Scan for the cell matching the given text and deliver its (X, Y) coordinate at center. 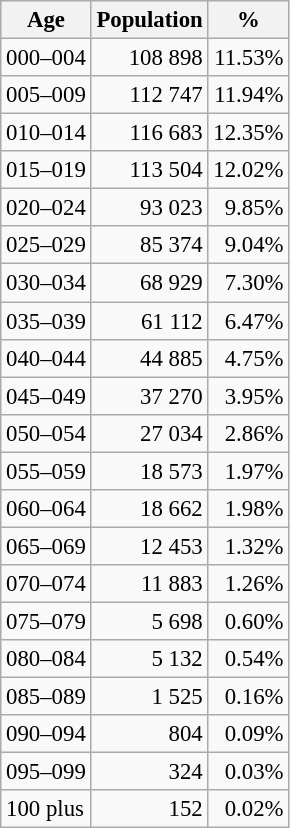
5 132 (150, 659)
12 453 (150, 546)
5 698 (150, 621)
050–054 (46, 433)
85 374 (150, 245)
18 662 (150, 509)
0.03% (248, 772)
61 112 (150, 321)
112 747 (150, 95)
070–074 (46, 584)
3.95% (248, 396)
035–039 (46, 321)
1.98% (248, 509)
11 883 (150, 584)
080–084 (46, 659)
9.04% (248, 245)
0.16% (248, 697)
065–069 (46, 546)
116 683 (150, 133)
12.02% (248, 170)
44 885 (150, 358)
4.75% (248, 358)
075–079 (46, 621)
030–034 (46, 283)
1.97% (248, 471)
68 929 (150, 283)
7.30% (248, 283)
152 (150, 809)
1.26% (248, 584)
% (248, 20)
0.02% (248, 809)
005–009 (46, 95)
37 270 (150, 396)
085–089 (46, 697)
040–044 (46, 358)
113 504 (150, 170)
015–019 (46, 170)
11.94% (248, 95)
010–014 (46, 133)
Age (46, 20)
020–024 (46, 208)
0.09% (248, 734)
27 034 (150, 433)
804 (150, 734)
000–004 (46, 58)
324 (150, 772)
2.86% (248, 433)
1.32% (248, 546)
9.85% (248, 208)
18 573 (150, 471)
025–029 (46, 245)
0.60% (248, 621)
6.47% (248, 321)
11.53% (248, 58)
Population (150, 20)
045–049 (46, 396)
060–064 (46, 509)
0.54% (248, 659)
93 023 (150, 208)
090–094 (46, 734)
12.35% (248, 133)
108 898 (150, 58)
055–059 (46, 471)
1 525 (150, 697)
100 plus (46, 809)
095–099 (46, 772)
